Identify which cell holds the provided text, then report its [x, y] central coordinate. 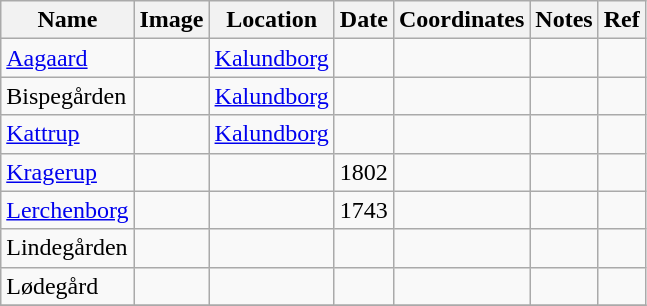
Date [364, 20]
Lødegård [68, 286]
Ref [622, 20]
Aagaard [68, 58]
Image [172, 20]
Notes [564, 20]
Lerchenborg [68, 210]
1802 [364, 172]
Kragerup [68, 172]
1743 [364, 210]
Bispegården [68, 96]
Name [68, 20]
Coordinates [461, 20]
Location [272, 20]
Lindegården [68, 248]
Kattrup [68, 134]
